Return [x, y] of the center of cell containing provided text 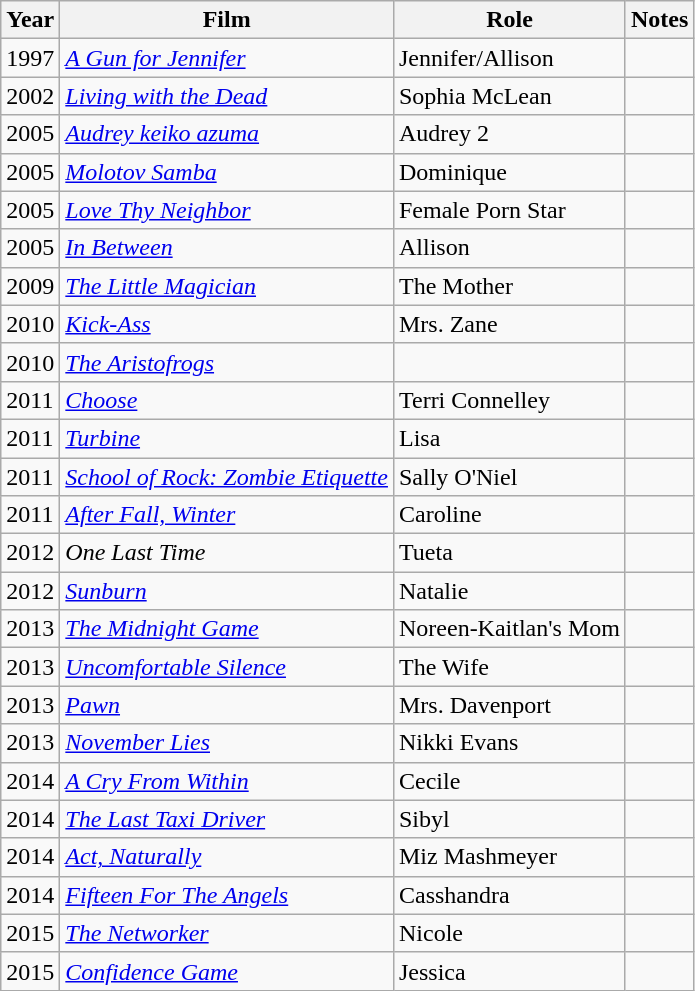
The Mother [509, 286]
Jennifer/Allison [509, 58]
Notes [659, 20]
Terri Connelley [509, 400]
The Aristofrogs [227, 362]
Confidence Game [227, 971]
Uncomfortable Silence [227, 667]
Nikki Evans [509, 743]
The Midnight Game [227, 629]
Turbine [227, 438]
Casshandra [509, 895]
2009 [30, 286]
1997 [30, 58]
Caroline [509, 515]
Sally O'Niel [509, 477]
Year [30, 20]
Lisa [509, 438]
Choose [227, 400]
The Last Taxi Driver [227, 819]
2002 [30, 96]
After Fall, Winter [227, 515]
Female Porn Star [509, 210]
Sunburn [227, 591]
Kick-Ass [227, 324]
Jessica [509, 971]
Mrs. Zane [509, 324]
Sibyl [509, 819]
Living with the Dead [227, 96]
One Last Time [227, 553]
Fifteen For The Angels [227, 895]
Audrey keiko azuma [227, 134]
Film [227, 20]
Audrey 2 [509, 134]
Mrs. Davenport [509, 705]
Pawn [227, 705]
November Lies [227, 743]
School of Rock: Zombie Etiquette [227, 477]
Miz Mashmeyer [509, 857]
Natalie [509, 591]
Noreen-Kaitlan's Mom [509, 629]
Nicole [509, 933]
Love Thy Neighbor [227, 210]
The Networker [227, 933]
Dominique [509, 172]
Molotov Samba [227, 172]
In Between [227, 248]
Allison [509, 248]
Role [509, 20]
A Cry From Within [227, 781]
A Gun for Jennifer [227, 58]
Cecile [509, 781]
The Wife [509, 667]
Act, Naturally [227, 857]
Sophia McLean [509, 96]
The Little Magician [227, 286]
Tueta [509, 553]
